Extract the [x, y] coordinate from the center of the cell holding the provided text.  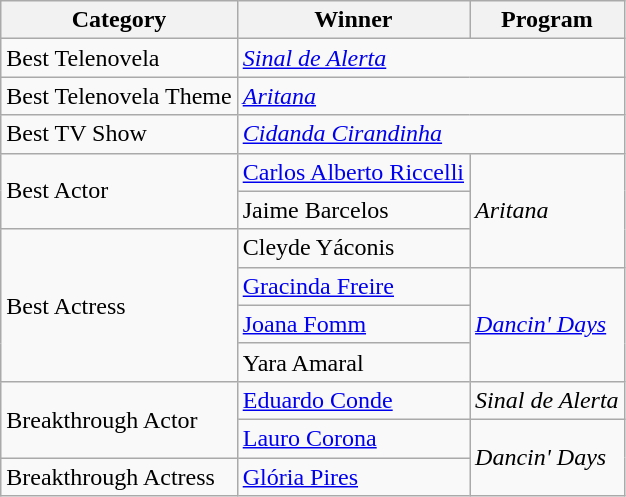
Lauro Corona [353, 438]
Carlos Alberto Riccelli [353, 172]
Program [548, 20]
Winner [353, 20]
Cidanda Cirandinha [430, 134]
Best Actor [119, 191]
Best Telenovela [119, 58]
Breakthrough Actress [119, 477]
Category [119, 20]
Breakthrough Actor [119, 419]
Gracinda Freire [353, 286]
Joana Fomm [353, 324]
Eduardo Conde [353, 400]
Cleyde Yáconis [353, 248]
Best TV Show [119, 134]
Best Actress [119, 305]
Yara Amaral [353, 362]
Glória Pires [353, 477]
Jaime Barcelos [353, 210]
Best Telenovela Theme [119, 96]
